Identify which cell holds the provided text, then report its (X, Y) central coordinate. 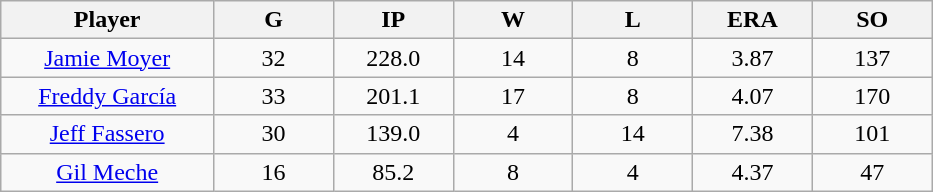
4.07 (753, 96)
SO (872, 20)
101 (872, 134)
G (274, 20)
L (633, 20)
Player (108, 20)
33 (274, 96)
85.2 (393, 172)
137 (872, 58)
201.1 (393, 96)
ERA (753, 20)
47 (872, 172)
32 (274, 58)
139.0 (393, 134)
W (513, 20)
7.38 (753, 134)
3.87 (753, 58)
170 (872, 96)
Jamie Moyer (108, 58)
IP (393, 20)
17 (513, 96)
30 (274, 134)
Gil Meche (108, 172)
228.0 (393, 58)
Jeff Fassero (108, 134)
Freddy García (108, 96)
4.37 (753, 172)
16 (274, 172)
